Provide the [x, y] coordinate of the cell's center where the given text is located.  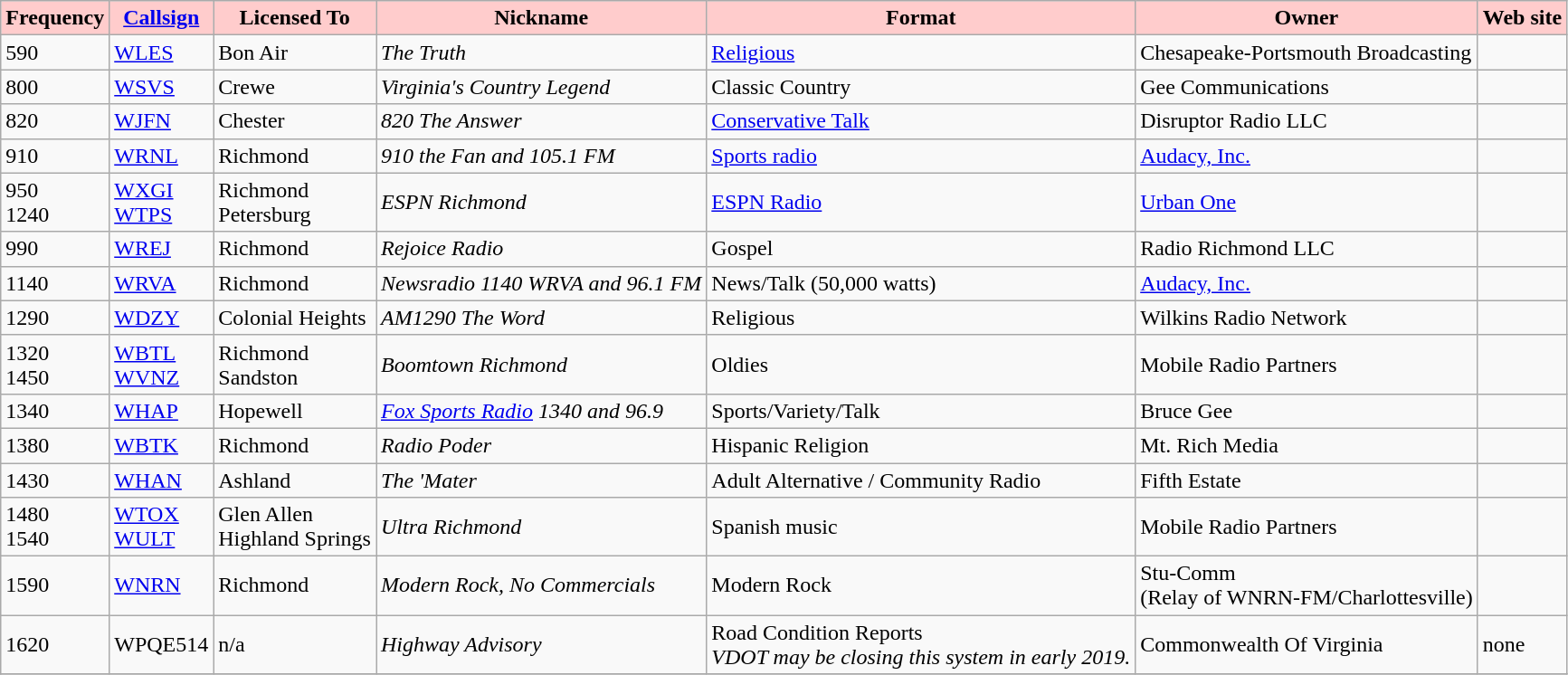
WHAN [161, 480]
Disruptor Radio LLC [1307, 121]
Boomtown Richmond [541, 364]
WRVA [161, 283]
ESPN Radio [921, 203]
Radio Richmond LLC [1307, 249]
Sports radio [921, 156]
The Truth [541, 52]
Road Condition ReportsVDOT may be closing this system in early 2019. [921, 644]
Nickname [541, 18]
Frequency [55, 18]
Format [921, 18]
Ashland [295, 480]
AM1290 The Word [541, 318]
Classic Country [921, 87]
Hopewell [295, 411]
WBTK [161, 445]
1140 [55, 283]
Ultra Richmond [541, 527]
Highway Advisory [541, 644]
Stu-Comm(Relay of WNRN-FM/Charlottesville) [1307, 586]
n/a [295, 644]
1590 [55, 586]
Commonwealth Of Virginia [1307, 644]
1290 [55, 318]
9501240 [55, 203]
The 'Mater [541, 480]
820 [55, 121]
Newsradio 1140 WRVA and 96.1 FM [541, 283]
RichmondPetersburg [295, 203]
Crewe [295, 87]
1320 1450 [55, 364]
WDZY [161, 318]
WHAP [161, 411]
Urban One [1307, 203]
WNRN [161, 586]
Bruce Gee [1307, 411]
WPQE514 [161, 644]
Hispanic Religion [921, 445]
Adult Alternative / Community Radio [921, 480]
Glen AllenHighland Springs [295, 527]
Wilkins Radio Network [1307, 318]
Radio Poder [541, 445]
none [1522, 644]
Mt. Rich Media [1307, 445]
Chesapeake-Portsmouth Broadcasting [1307, 52]
Gospel [921, 249]
Conservative Talk [921, 121]
News/Talk (50,000 watts) [921, 283]
Gee Communications [1307, 87]
800 [55, 87]
Spanish music [921, 527]
WLES [161, 52]
910 [55, 156]
820 The Answer [541, 121]
WREJ [161, 249]
WRNL [161, 156]
Bon Air [295, 52]
Licensed To [295, 18]
Oldies [921, 364]
Rejoice Radio [541, 249]
Fox Sports Radio 1340 and 96.9 [541, 411]
Modern Rock [921, 586]
Web site [1522, 18]
1340 [55, 411]
Sports/Variety/Talk [921, 411]
Chester [295, 121]
Virginia's Country Legend [541, 87]
WXGIWTPS [161, 203]
WBTLWVNZ [161, 364]
1620 [55, 644]
1430 [55, 480]
ESPN Richmond [541, 203]
Modern Rock, No Commercials [541, 586]
990 [55, 249]
WJFN [161, 121]
WSVS [161, 87]
RichmondSandston [295, 364]
910 the Fan and 105.1 FM [541, 156]
Callsign [161, 18]
Fifth Estate [1307, 480]
14801540 [55, 527]
Colonial Heights [295, 318]
1380 [55, 445]
590 [55, 52]
WTOXWULT [161, 527]
Owner [1307, 18]
